Output the [X, Y] coordinate of the center of the cell containing the given text.  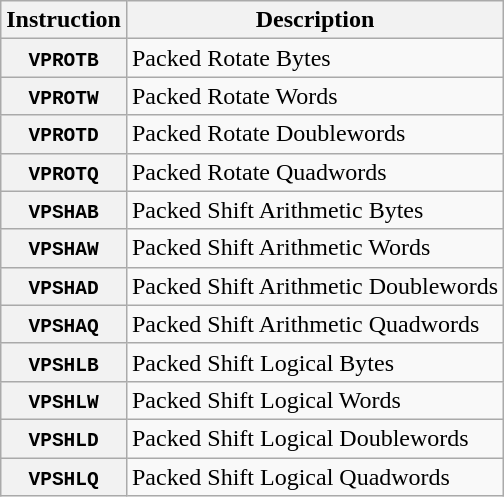
Packed Rotate Doublewords [314, 134]
VPSHLB [64, 362]
VPSHAD [64, 286]
Packed Shift Arithmetic Bytes [314, 210]
Packed Rotate Quadwords [314, 172]
VPSHAQ [64, 324]
VPROTW [64, 96]
VPSHLQ [64, 477]
VPSHAW [64, 248]
VPROTB [64, 58]
Packed Rotate Bytes [314, 58]
Packed Shift Arithmetic Quadwords [314, 324]
Packed Rotate Words [314, 96]
Packed Shift Logical Words [314, 400]
Packed Shift Arithmetic Doublewords [314, 286]
VPROTD [64, 134]
Packed Shift Logical Doublewords [314, 438]
Instruction [64, 20]
VPSHLW [64, 400]
VPSHAB [64, 210]
Description [314, 20]
VPROTQ [64, 172]
Packed Shift Logical Quadwords [314, 477]
Packed Shift Logical Bytes [314, 362]
VPSHLD [64, 438]
Packed Shift Arithmetic Words [314, 248]
